Return [x, y] of the center of cell containing provided text 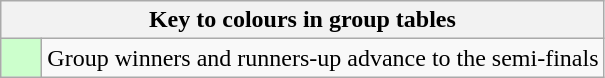
Group winners and runners-up advance to the semi-finals [323, 58]
Key to colours in group tables [302, 20]
